Determine the (x, y) coordinate at the center of the cell enclosing the given text.  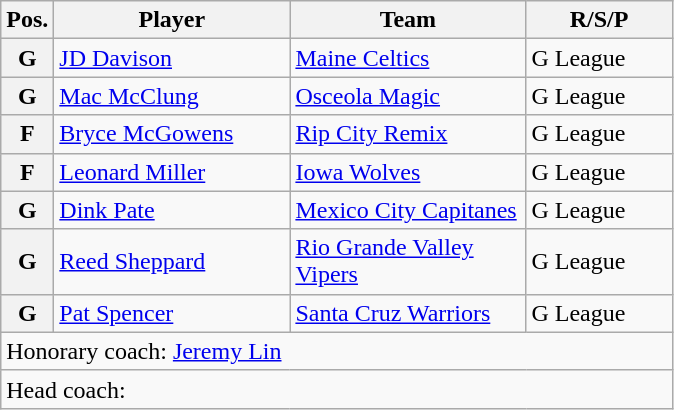
Honorary coach: Jeremy Lin (336, 351)
Team (408, 20)
Rio Grande Valley Vipers (408, 262)
Bryce McGowens (172, 134)
Player (172, 20)
Reed Sheppard (172, 262)
Pos. (28, 20)
JD Davison (172, 58)
Pat Spencer (172, 313)
Santa Cruz Warriors (408, 313)
Head coach: (336, 389)
Dink Pate (172, 210)
Leonard Miller (172, 172)
R/S/P (599, 20)
Mexico City Capitanes (408, 210)
Mac McClung (172, 96)
Osceola Magic (408, 96)
Iowa Wolves (408, 172)
Rip City Remix (408, 134)
Maine Celtics (408, 58)
